For the text-containing cell, return its midpoint in [X, Y] coordinate format. 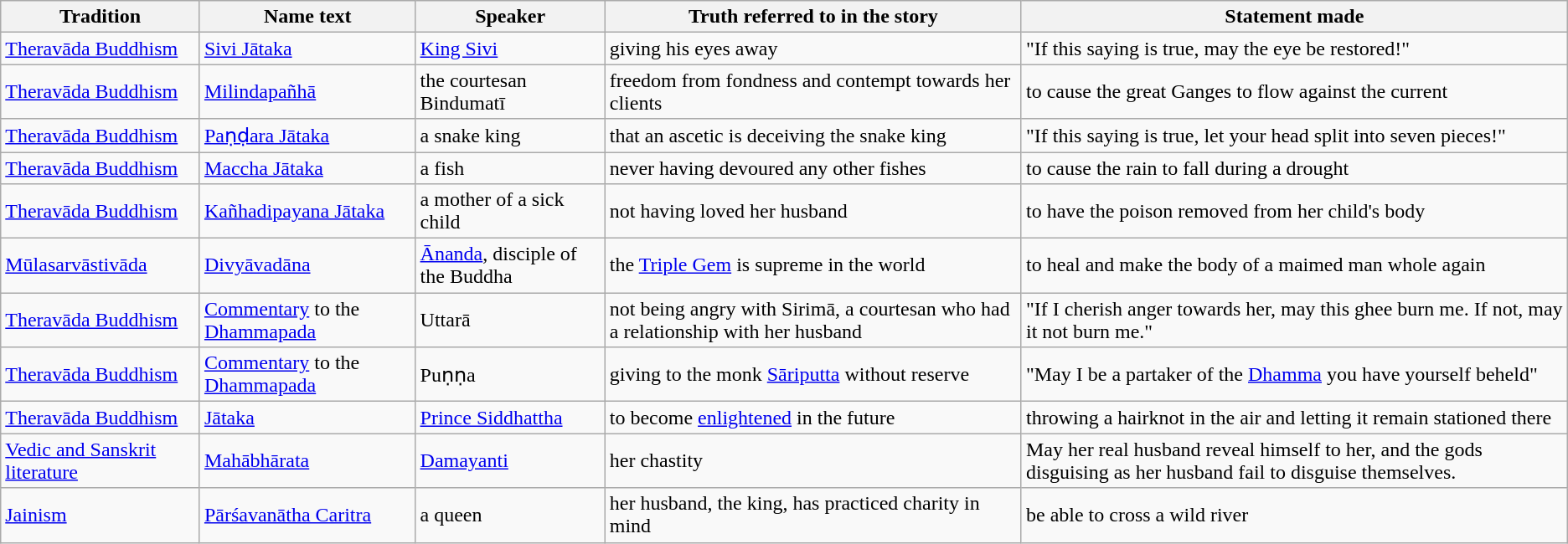
the Triple Gem is supreme in the world [812, 266]
to become enlightened in the future [812, 418]
"If this saying is true, let your head split into seven pieces!" [1294, 136]
"If this saying is true, may the eye be restored!" [1294, 49]
freedom from fondness and contempt towards her clients [812, 92]
her husband, the king, has practiced charity in mind [812, 516]
a fish [510, 168]
Ānanda, disciple of the Buddha [510, 266]
Damayanti [510, 460]
Milindapañhā [307, 92]
a mother of a sick child [510, 211]
Speaker [510, 17]
the courtesan Bindumatī [510, 92]
Tradition [101, 17]
a queen [510, 516]
Prince Siddhattha [510, 418]
"May I be a partaker of the Dhamma you have yourself beheld" [1294, 375]
Puṇṇa [510, 375]
Vedic and Sanskrit literature [101, 460]
"If I cherish anger towards her, may this ghee burn me. If not, may it not burn me." [1294, 320]
not being angry with Sirimā, a courtesan who had a relationship with her husband [812, 320]
to have the poison removed from her child's body [1294, 211]
to heal and make the body of a maimed man whole again [1294, 266]
Paṇḍara Jātaka [307, 136]
that an ascetic is deceiving the snake king [812, 136]
Kañhadipayana Jātaka [307, 211]
Statement made [1294, 17]
Uttarā [510, 320]
King Sivi [510, 49]
Sivi Jātaka [307, 49]
to cause the great Ganges to flow against the current [1294, 92]
not having loved her husband [812, 211]
Jainism [101, 516]
Truth referred to in the story [812, 17]
a snake king [510, 136]
be able to cross a wild river [1294, 516]
Name text [307, 17]
Pārśavanātha Caritra [307, 516]
to cause the rain to fall during a drought [1294, 168]
Mūlasarvāstivāda [101, 266]
her chastity [812, 460]
Maccha Jātaka [307, 168]
giving his eyes away [812, 49]
throwing a hairknot in the air and letting it remain stationed there [1294, 418]
Mahābhārata [307, 460]
May her real husband reveal himself to her, and the gods disguising as her husband fail to disguise themselves. [1294, 460]
Divyāvadāna [307, 266]
giving to the monk Sāriputta without reserve [812, 375]
never having devoured any other fishes [812, 168]
Jātaka [307, 418]
